Search for the cell housing the specified text and yield its (x, y) center coordinate. 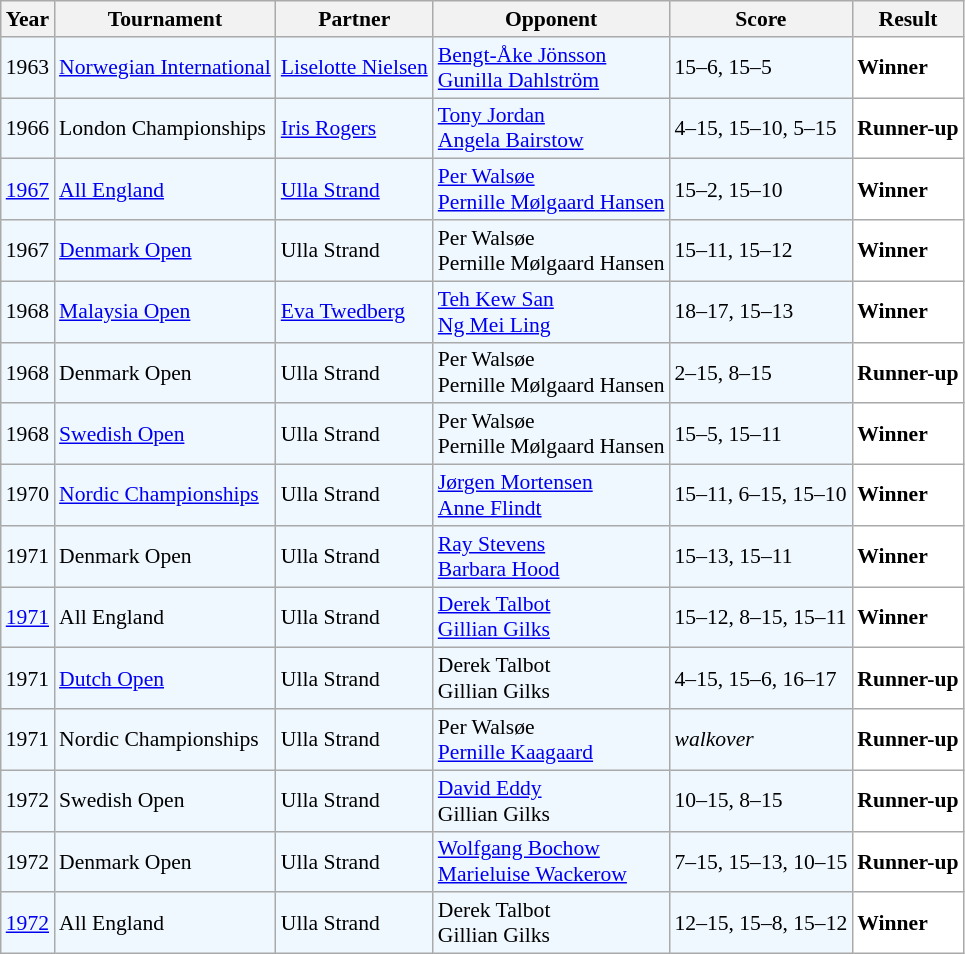
15–6, 15–5 (760, 68)
1963 (28, 68)
Norwegian International (165, 68)
Jørgen Mortensen Anne Flindt (552, 496)
2–15, 8–15 (760, 372)
Iris Rogers (354, 128)
Tournament (165, 19)
15–5, 15–11 (760, 434)
Malaysia Open (165, 312)
London Championships (165, 128)
18–17, 15–13 (760, 312)
15–12, 8–15, 15–11 (760, 618)
Ray Stevens Barbara Hood (552, 556)
walkover (760, 740)
Teh Kew San Ng Mei Ling (552, 312)
Wolfgang Bochow Marieluise Wackerow (552, 862)
Bengt-Åke Jönsson Gunilla Dahlström (552, 68)
1966 (28, 128)
Liselotte Nielsen (354, 68)
15–13, 15–11 (760, 556)
Opponent (552, 19)
10–15, 8–15 (760, 800)
4–15, 15–6, 16–17 (760, 678)
15–11, 6–15, 15–10 (760, 496)
Year (28, 19)
15–11, 15–12 (760, 250)
Dutch Open (165, 678)
1970 (28, 496)
Result (908, 19)
Partner (354, 19)
15–2, 15–10 (760, 190)
Tony Jordan Angela Bairstow (552, 128)
Per Walsøe Pernille Kaagaard (552, 740)
Eva Twedberg (354, 312)
4–15, 15–10, 5–15 (760, 128)
Score (760, 19)
7–15, 15–13, 10–15 (760, 862)
David Eddy Gillian Gilks (552, 800)
12–15, 15–8, 15–12 (760, 924)
